Extract the (x, y) coordinate from the center of the cell holding the provided text.  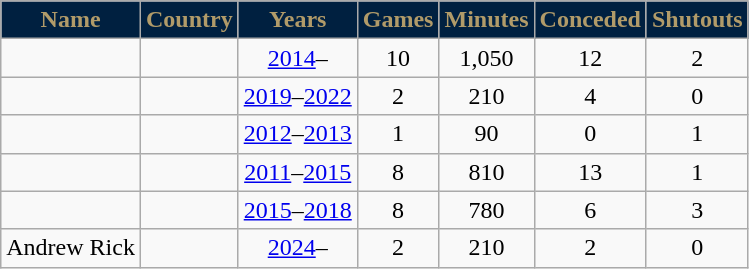
3 (697, 210)
4 (590, 96)
Name (71, 20)
Conceded (590, 20)
2015–2018 (298, 210)
Minutes (486, 20)
90 (486, 134)
10 (398, 58)
2024– (298, 248)
Shutouts (697, 20)
13 (590, 172)
Years (298, 20)
Country (189, 20)
Games (398, 20)
2011–2015 (298, 172)
6 (590, 210)
780 (486, 210)
810 (486, 172)
2019–2022 (298, 96)
Andrew Rick (71, 248)
12 (590, 58)
2012–2013 (298, 134)
2014– (298, 58)
1,050 (486, 58)
